Provide the (X, Y) coordinate of the cell's center where the given text is located.  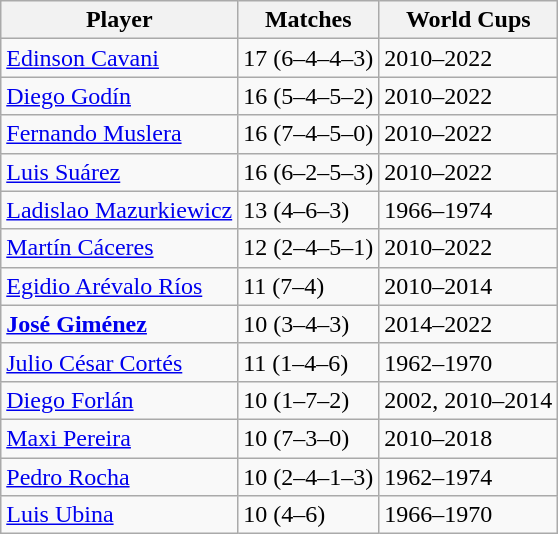
10 (2–4–1–3) (308, 477)
Player (120, 20)
10 (4–6) (308, 515)
2014–2022 (468, 324)
16 (5–4–5–2) (308, 96)
2002, 2010–2014 (468, 400)
Ladislao Mazurkiewicz (120, 210)
1962–1970 (468, 362)
World Cups (468, 20)
10 (7–3–0) (308, 438)
José Giménez (120, 324)
1962–1974 (468, 477)
Pedro Rocha (120, 477)
2010–2014 (468, 286)
10 (1–7–2) (308, 400)
Edinson Cavani (120, 58)
Julio César Cortés (120, 362)
17 (6–4–4–3) (308, 58)
16 (6–2–5–3) (308, 172)
12 (2–4–5–1) (308, 248)
16 (7–4–5–0) (308, 134)
Maxi Pereira (120, 438)
Martín Cáceres (120, 248)
Matches (308, 20)
10 (3–4–3) (308, 324)
Egidio Arévalo Ríos (120, 286)
11 (1–4–6) (308, 362)
Diego Forlán (120, 400)
Fernando Muslera (120, 134)
1966–1970 (468, 515)
Luis Suárez (120, 172)
13 (4–6–3) (308, 210)
Diego Godín (120, 96)
11 (7–4) (308, 286)
Luis Ubina (120, 515)
2010–2018 (468, 438)
1966–1974 (468, 210)
